Determine the (X, Y) coordinate at the center of the cell enclosing the given text.  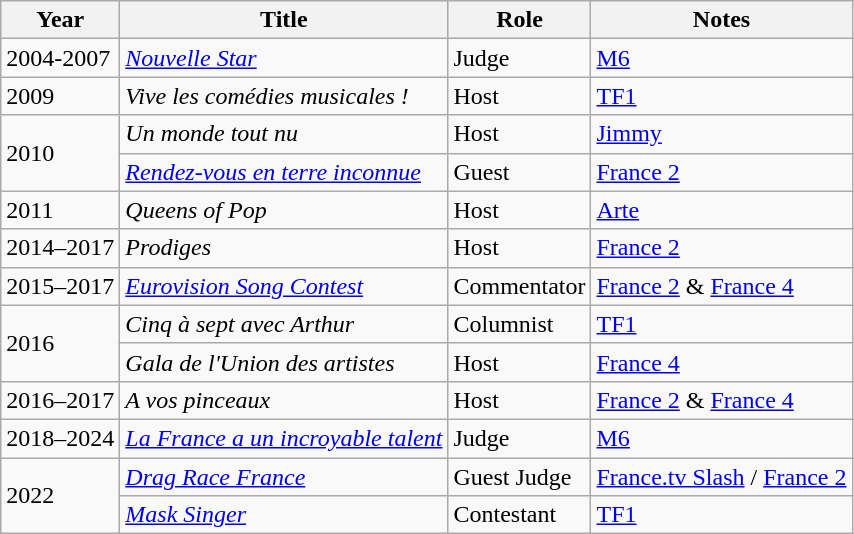
Jimmy (722, 134)
Columnist (520, 324)
2016 (60, 343)
Commentator (520, 286)
Mask Singer (284, 515)
France 4 (722, 362)
2014–2017 (60, 248)
2016–2017 (60, 400)
France.tv Slash / France 2 (722, 477)
Guest Judge (520, 477)
A vos pinceaux (284, 400)
2022 (60, 496)
Prodiges (284, 248)
Rendez-vous en terre inconnue (284, 172)
Eurovision Song Contest (284, 286)
Contestant (520, 515)
2018–2024 (60, 438)
Vive les comédies musicales ! (284, 96)
Year (60, 20)
2011 (60, 210)
La France a un incroyable talent (284, 438)
2004-2007 (60, 58)
Un monde tout nu (284, 134)
Guest (520, 172)
2015–2017 (60, 286)
Cinq à sept avec Arthur (284, 324)
Role (520, 20)
Nouvelle Star (284, 58)
Title (284, 20)
Gala de l'Union des artistes (284, 362)
2009 (60, 96)
Arte (722, 210)
Notes (722, 20)
Queens of Pop (284, 210)
2010 (60, 153)
Drag Race France (284, 477)
